Pinpoint the cell where the given text exists, returning its (X, Y) midpoint coordinate. 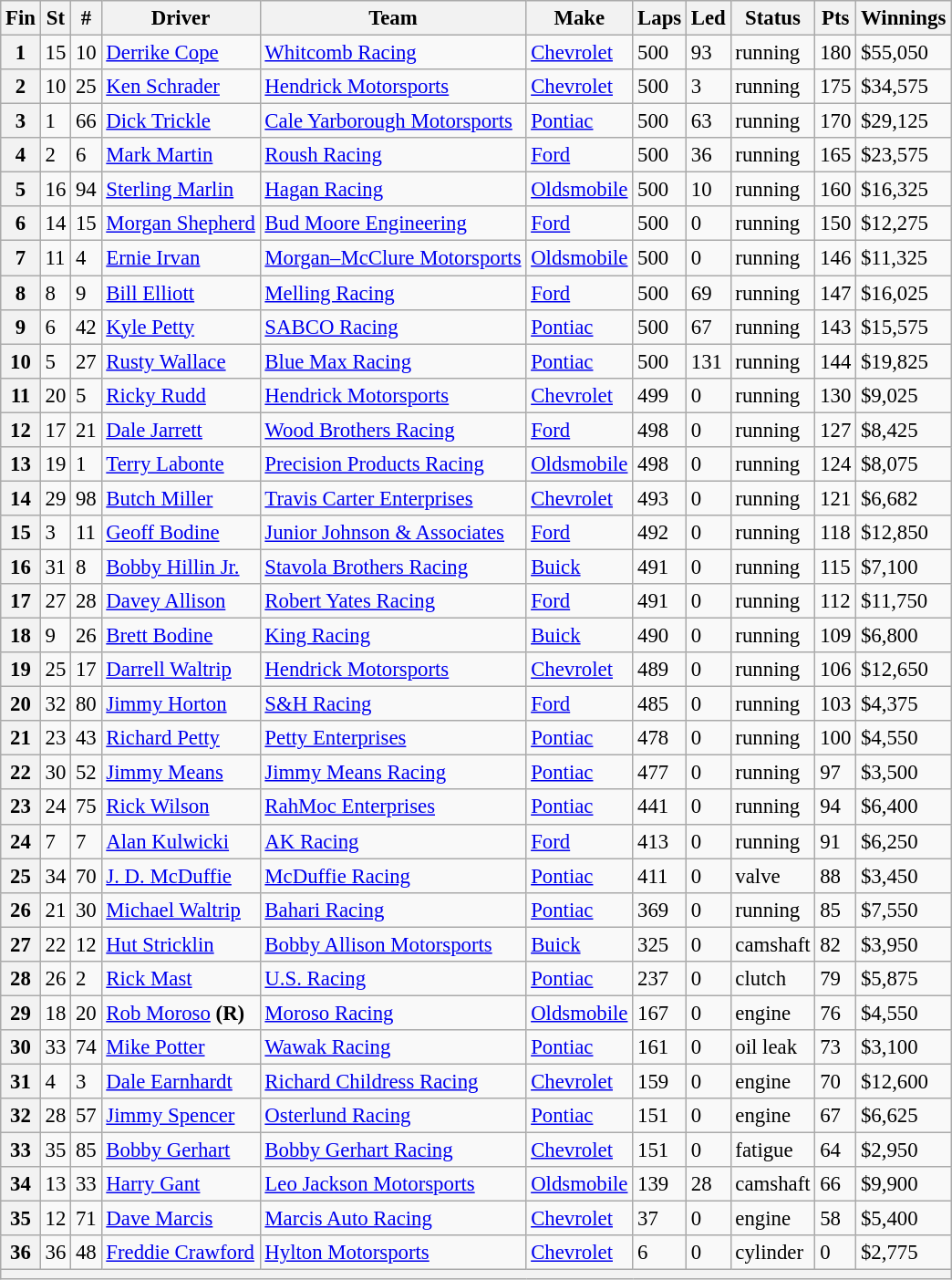
$11,325 (904, 258)
130 (835, 395)
91 (835, 841)
Precision Products Racing (393, 464)
175 (835, 87)
477 (660, 773)
Ricky Rudd (181, 395)
42 (86, 327)
RahMoc Enterprises (393, 807)
Pts (835, 18)
Wood Brothers Racing (393, 430)
Kyle Petty (181, 327)
# (86, 18)
63 (708, 121)
AK Racing (393, 841)
127 (835, 430)
Bobby Hillin Jr. (181, 567)
Ernie Irvan (181, 258)
150 (835, 224)
U.S. Racing (393, 979)
106 (835, 670)
489 (660, 670)
Sterling Marlin (181, 190)
Whitcomb Racing (393, 53)
52 (86, 773)
413 (660, 841)
Leo Jackson Motorsports (393, 1184)
100 (835, 738)
143 (835, 327)
98 (86, 498)
$9,900 (904, 1184)
Hylton Motorsports (393, 1253)
$11,750 (904, 601)
124 (835, 464)
490 (660, 636)
Richard Petty (181, 738)
Led (708, 18)
$3,950 (904, 944)
clutch (773, 979)
Cale Yarborough Motorsports (393, 121)
Driver (181, 18)
$5,400 (904, 1219)
Bobby Allison Motorsports (393, 944)
485 (660, 704)
Team (393, 18)
170 (835, 121)
$19,825 (904, 361)
80 (86, 704)
Dick Trickle (181, 121)
88 (835, 876)
$6,800 (904, 636)
Laps (660, 18)
Geoff Bodine (181, 533)
58 (835, 1219)
Robert Yates Racing (393, 601)
Morgan–McClure Motorsports (393, 258)
Bobby Gerhart Racing (393, 1150)
64 (835, 1150)
$3,450 (904, 876)
Richard Childress Racing (393, 1081)
76 (835, 1013)
82 (835, 944)
Travis Carter Enterprises (393, 498)
$23,575 (904, 155)
146 (835, 258)
Fin (21, 18)
J. D. McDuffie (181, 876)
Derrike Cope (181, 53)
$6,400 (904, 807)
Rick Mast (181, 979)
$7,100 (904, 567)
$3,100 (904, 1047)
Bahari Racing (393, 910)
Brett Bodine (181, 636)
$4,375 (904, 704)
S&H Racing (393, 704)
Darrell Waltrip (181, 670)
Ken Schrader (181, 87)
$16,025 (904, 293)
Hagan Racing (393, 190)
159 (660, 1081)
valve (773, 876)
Dave Marcis (181, 1219)
fatigue (773, 1150)
Moroso Racing (393, 1013)
Michael Waltrip (181, 910)
237 (660, 979)
Davey Allison (181, 601)
Wawak Racing (393, 1047)
$12,650 (904, 670)
131 (708, 361)
37 (660, 1219)
Freddie Crawford (181, 1253)
115 (835, 567)
cylinder (773, 1253)
74 (86, 1047)
King Racing (393, 636)
57 (86, 1116)
$8,075 (904, 464)
Mike Potter (181, 1047)
Hut Stricklin (181, 944)
Dale Jarrett (181, 430)
103 (835, 704)
499 (660, 395)
Harry Gant (181, 1184)
161 (660, 1047)
$5,875 (904, 979)
$9,025 (904, 395)
493 (660, 498)
McDuffie Racing (393, 876)
$2,775 (904, 1253)
492 (660, 533)
69 (708, 293)
139 (660, 1184)
180 (835, 53)
Marcis Auto Racing (393, 1219)
411 (660, 876)
Status (773, 18)
SABCO Racing (393, 327)
St (55, 18)
478 (660, 738)
73 (835, 1047)
Bobby Gerhart (181, 1150)
$6,682 (904, 498)
Mark Martin (181, 155)
Make (580, 18)
$15,575 (904, 327)
Bill Elliott (181, 293)
165 (835, 155)
Petty Enterprises (393, 738)
112 (835, 601)
Morgan Shepherd (181, 224)
$12,600 (904, 1081)
Stavola Brothers Racing (393, 567)
$2,950 (904, 1150)
$3,500 (904, 773)
93 (708, 53)
118 (835, 533)
121 (835, 498)
Jimmy Means Racing (393, 773)
$12,850 (904, 533)
109 (835, 636)
Rusty Wallace (181, 361)
71 (86, 1219)
325 (660, 944)
160 (835, 190)
$6,625 (904, 1116)
441 (660, 807)
75 (86, 807)
Rick Wilson (181, 807)
$12,275 (904, 224)
Osterlund Racing (393, 1116)
$8,425 (904, 430)
Jimmy Spencer (181, 1116)
147 (835, 293)
167 (660, 1013)
Blue Max Racing (393, 361)
48 (86, 1253)
144 (835, 361)
Butch Miller (181, 498)
$7,550 (904, 910)
$29,125 (904, 121)
97 (835, 773)
Alan Kulwicki (181, 841)
Junior Johnson & Associates (393, 533)
$6,250 (904, 841)
Dale Earnhardt (181, 1081)
Jimmy Means (181, 773)
Bud Moore Engineering (393, 224)
Roush Racing (393, 155)
$34,575 (904, 87)
Jimmy Horton (181, 704)
79 (835, 979)
43 (86, 738)
Winnings (904, 18)
Melling Racing (393, 293)
$16,325 (904, 190)
369 (660, 910)
Rob Moroso (R) (181, 1013)
$55,050 (904, 53)
Terry Labonte (181, 464)
oil leak (773, 1047)
